Identify which cell holds the provided text, then report its (x, y) central coordinate. 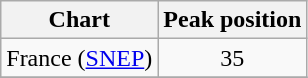
Chart (80, 20)
Peak position (232, 20)
35 (232, 58)
France (SNEP) (80, 58)
